Determine the (x, y) coordinate at the center of the cell enclosing the given text.  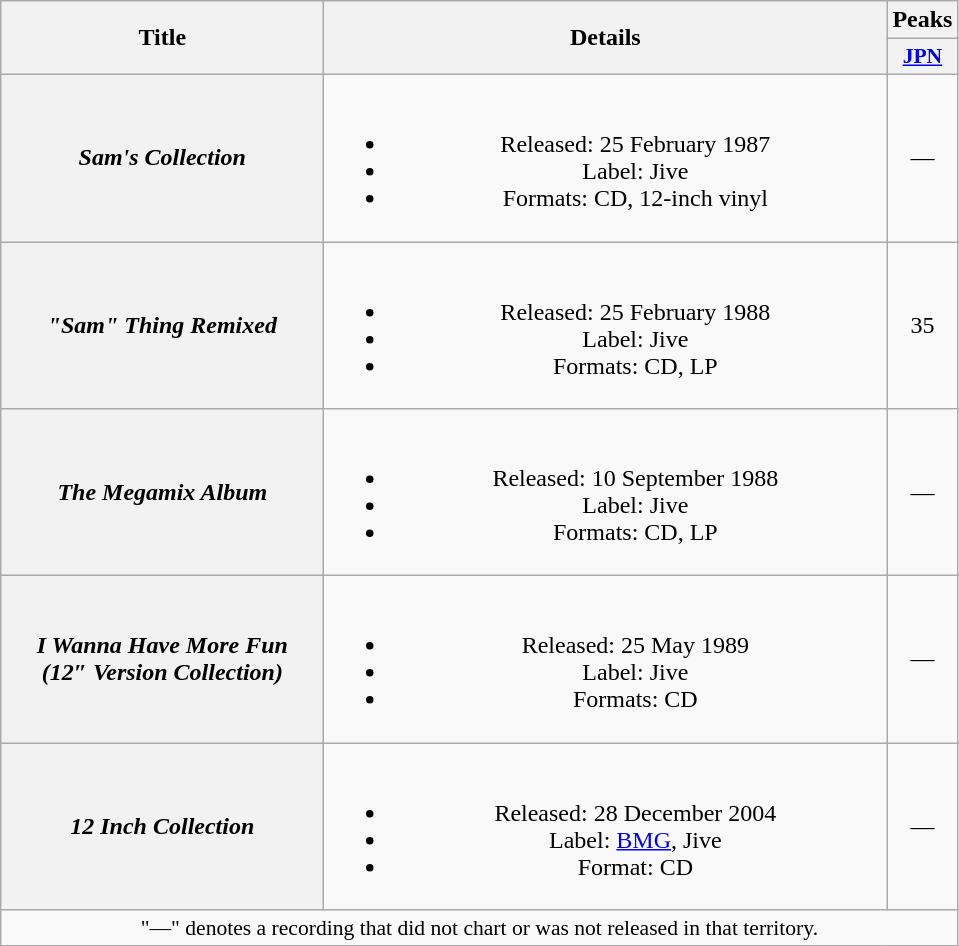
35 (922, 326)
Released: 25 February 1987 Label: JiveFormats: CD, 12-inch vinyl (606, 158)
Released: 10 September 1988 Label: JiveFormats: CD, LP (606, 492)
"Sam" Thing Remixed (162, 326)
Sam's Collection (162, 158)
12 Inch Collection (162, 826)
The Megamix Album (162, 492)
Title (162, 38)
"—" denotes a recording that did not chart or was not released in that territory. (480, 928)
Released: 28 December 2004 Label: BMG, JiveFormat: CD (606, 826)
I Wanna Have More Fun(12″ Version Collection) (162, 660)
Details (606, 38)
Released: 25 February 1988 Label: JiveFormats: CD, LP (606, 326)
Peaks (922, 20)
JPN (922, 57)
Released: 25 May 1989 Label: JiveFormats: CD (606, 660)
